Scan for the cell matching the given text and deliver its [X, Y] coordinate at center. 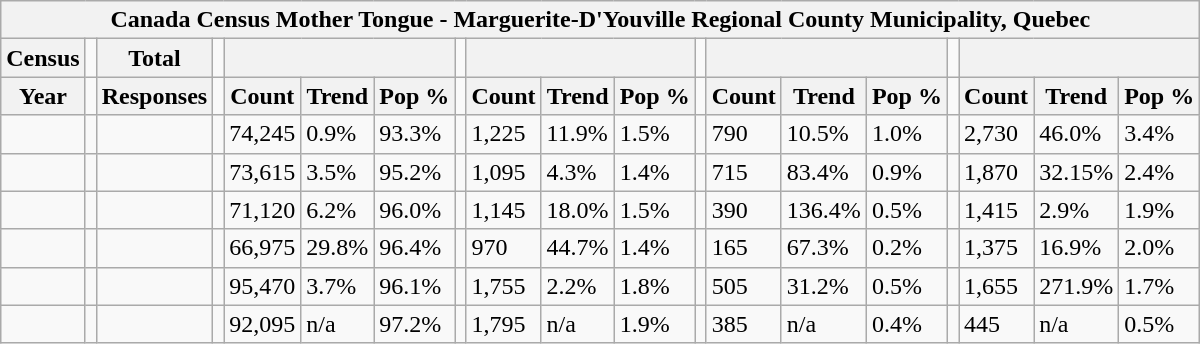
970 [504, 248]
Year [43, 96]
74,245 [262, 134]
4.3% [578, 172]
1,655 [996, 286]
390 [744, 210]
44.7% [578, 248]
3.7% [338, 286]
136.4% [824, 210]
1,755 [504, 286]
Census [43, 58]
165 [744, 248]
715 [744, 172]
Total [154, 58]
1,375 [996, 248]
96.0% [414, 210]
3.4% [1160, 134]
2.0% [1160, 248]
2.9% [1076, 210]
73,615 [262, 172]
445 [996, 324]
0.4% [906, 324]
1.7% [1160, 286]
385 [744, 324]
11.9% [578, 134]
95.2% [414, 172]
790 [744, 134]
95,470 [262, 286]
1.8% [654, 286]
2,730 [996, 134]
1,095 [504, 172]
96.4% [414, 248]
93.3% [414, 134]
29.8% [338, 248]
92,095 [262, 324]
1,145 [504, 210]
Responses [154, 96]
2.2% [578, 286]
1.0% [906, 134]
0.2% [906, 248]
1,795 [504, 324]
10.5% [824, 134]
67.3% [824, 248]
46.0% [1076, 134]
6.2% [338, 210]
66,975 [262, 248]
1,415 [996, 210]
1,225 [504, 134]
2.4% [1160, 172]
18.0% [578, 210]
97.2% [414, 324]
96.1% [414, 286]
3.5% [338, 172]
505 [744, 286]
32.15% [1076, 172]
83.4% [824, 172]
271.9% [1076, 286]
1,870 [996, 172]
Canada Census Mother Tongue - Marguerite-D'Youville Regional County Municipality, Quebec [600, 20]
71,120 [262, 210]
31.2% [824, 286]
16.9% [1076, 248]
